Capture the cell that displays the provided text and extract its [x, y] central coordinate. 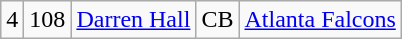
4 [12, 20]
108 [48, 20]
CB [218, 20]
Atlanta Falcons [320, 20]
Darren Hall [134, 20]
